Output the [x, y] coordinate of the center of the cell containing the given text.  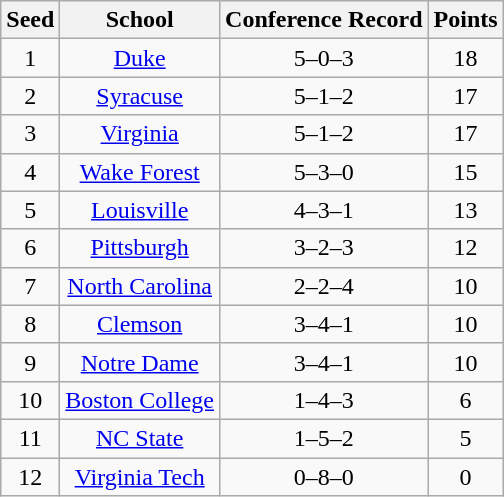
1–5–2 [324, 438]
5–3–0 [324, 172]
Clemson [140, 324]
Pittsburgh [140, 248]
Conference Record [324, 20]
Virginia Tech [140, 477]
7 [30, 286]
Boston College [140, 400]
Notre Dame [140, 362]
Seed [30, 20]
2–2–4 [324, 286]
4–3–1 [324, 210]
Points [466, 20]
Duke [140, 58]
5–0–3 [324, 58]
3 [30, 134]
NC State [140, 438]
1–4–3 [324, 400]
3–2–3 [324, 248]
Louisville [140, 210]
1 [30, 58]
Wake Forest [140, 172]
4 [30, 172]
13 [466, 210]
8 [30, 324]
0 [466, 477]
15 [466, 172]
School [140, 20]
Syracuse [140, 96]
North Carolina [140, 286]
Virginia [140, 134]
0–8–0 [324, 477]
9 [30, 362]
11 [30, 438]
18 [466, 58]
2 [30, 96]
